Detect which cell encompasses the target text, then output its (x, y) center coordinate. 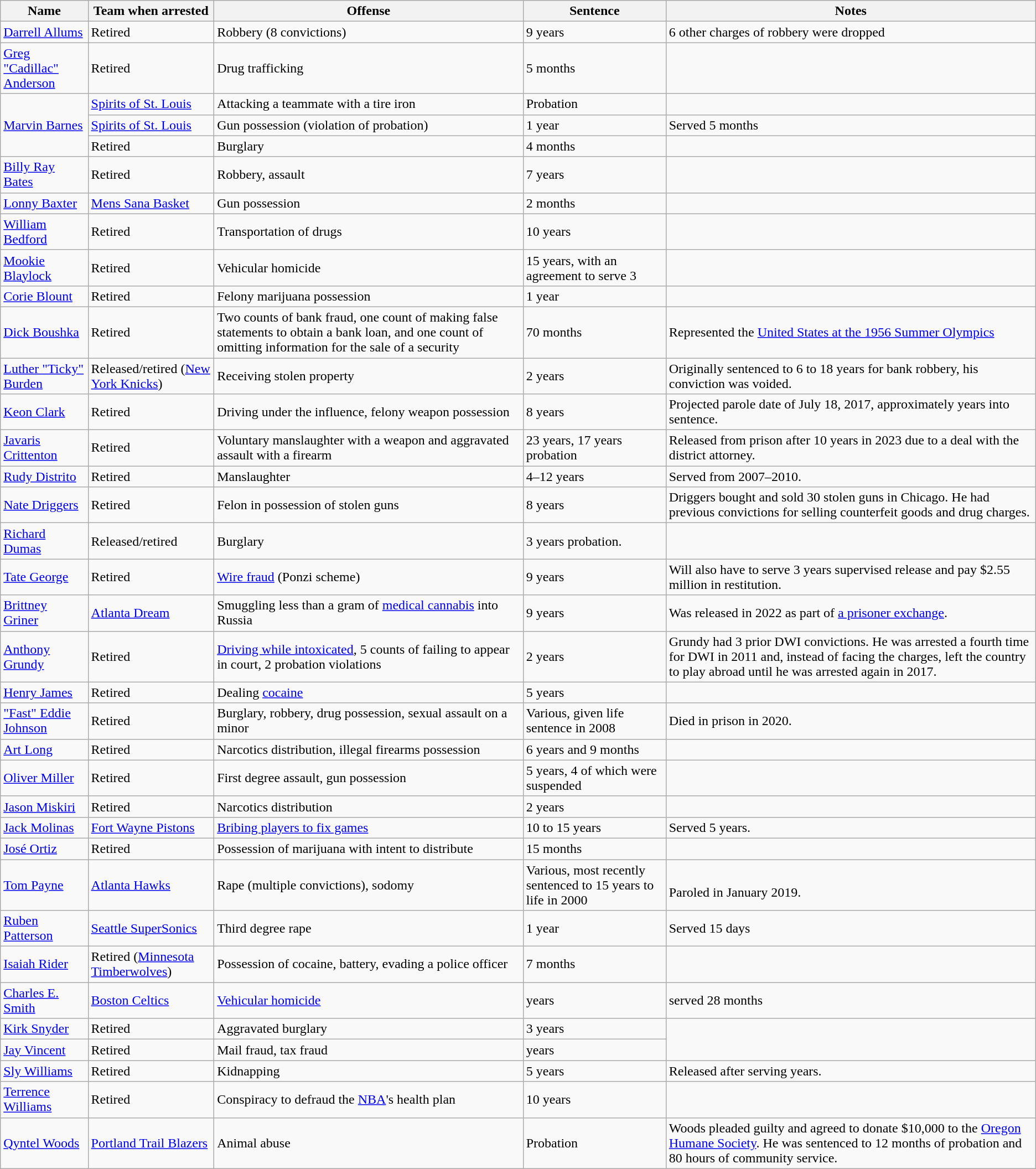
Retired (Minnesota Timberwolves) (151, 964)
Robbery, assault (369, 175)
Isaiah Rider (44, 964)
15 years, with an agreement to serve 3 (594, 268)
Animal abuse (369, 1143)
Rape (multiple convictions), sodomy (369, 884)
Name (44, 11)
4–12 years (594, 477)
Marvin Barnes (44, 125)
Dick Boushka (44, 332)
Fort Wayne Pistons (151, 827)
Dealing cocaine (369, 692)
William Bedford (44, 231)
Atlanta Hawks (151, 884)
Kirk Snyder (44, 1029)
Boston Celtics (151, 1001)
4 months (594, 146)
Darrell Allums (44, 32)
Rudy Distrito (44, 477)
Conspiracy to defraud the NBA's health plan (369, 1099)
Projected parole date of July 18, 2017, approximately years into sentence. (851, 412)
7 years (594, 175)
6 years and 9 months (594, 749)
Originally sentenced to 6 to 18 years for bank robbery, his conviction was voided. (851, 375)
Attacking a teammate with a tire iron (369, 104)
Mens Sana Basket (151, 203)
Mail fraud, tax fraud (369, 1050)
Drug trafficking (369, 68)
Notes (851, 11)
Qyntel Woods (44, 1143)
served 28 months (851, 1001)
Paroled in January 2019. (851, 884)
Released/retired (New York Knicks) (151, 375)
Smuggling less than a gram of medical cannabis into Russia (369, 613)
Served 5 months (851, 125)
Felon in possession of stolen guns (369, 505)
Luther "Ticky" Burden (44, 375)
Robbery (8 convictions) (369, 32)
Jay Vincent (44, 1050)
"Fast" Eddie Johnson (44, 721)
Seattle SuperSonics (151, 929)
Various, most recently sentenced to 15 years to life in 2000 (594, 884)
Served from 2007–2010. (851, 477)
Third degree rape (369, 929)
Art Long (44, 749)
José Ortiz (44, 849)
Narcotics distribution (369, 806)
Driving under the influence, felony weapon possession (369, 412)
Brittney Griner (44, 613)
Charles E. Smith (44, 1001)
Gun possession (369, 203)
Receiving stolen property (369, 375)
Team when arrested (151, 11)
Lonny Baxter (44, 203)
6 other charges of robbery were dropped (851, 32)
Served 5 years. (851, 827)
Atlanta Dream (151, 613)
Richard Dumas (44, 541)
10 to 15 years (594, 827)
Narcotics distribution, illegal firearms possession (369, 749)
Released/retired (151, 541)
Keon Clark (44, 412)
Burglary, robbery, drug possession, sexual assault on a minor (369, 721)
Possession of marijuana with intent to distribute (369, 849)
3 years probation. (594, 541)
7 months (594, 964)
Corie Blount (44, 296)
Oliver Miller (44, 778)
Greg "Cadillac" Anderson (44, 68)
23 years, 17 years probation (594, 448)
Manslaughter (369, 477)
Felony marijuana possession (369, 296)
Terrence Williams (44, 1099)
15 months (594, 849)
Offense (369, 11)
Mookie Blaylock (44, 268)
Jack Molinas (44, 827)
2 months (594, 203)
Billy Ray Bates (44, 175)
Possession of cocaine, battery, evading a police officer (369, 964)
Represented the United States at the 1956 Summer Olympics (851, 332)
Driggers bought and sold 30 stolen guns in Chicago. He had previous convictions for selling counterfeit goods and drug charges. (851, 505)
Jason Miskiri (44, 806)
5 years, 4 of which were suspended (594, 778)
Sentence (594, 11)
Released from prison after 10 years in 2023 due to a deal with the district attorney. (851, 448)
First degree assault, gun possession (369, 778)
Served 15 days (851, 929)
70 months (594, 332)
Various, given life sentence in 2008 (594, 721)
Was released in 2022 as part of a prisoner exchange. (851, 613)
Aggravated burglary (369, 1029)
Anthony Grundy (44, 656)
Died in prison in 2020. (851, 721)
Portland Trail Blazers (151, 1143)
Bribing players to fix games (369, 827)
Tom Payne (44, 884)
Kidnapping (369, 1071)
Tate George (44, 577)
Transportation of drugs (369, 231)
Sly Williams (44, 1071)
Gun possession (violation of probation) (369, 125)
Nate Driggers (44, 505)
Will also have to serve 3 years supervised release and pay $2.55 million in restitution. (851, 577)
5 months (594, 68)
Ruben Patterson (44, 929)
Voluntary manslaughter with a weapon and aggravated assault with a firearm (369, 448)
Released after serving years. (851, 1071)
Driving while intoxicated, 5 counts of failing to appear in court, 2 probation violations (369, 656)
3 years (594, 1029)
Henry James (44, 692)
Javaris Crittenton (44, 448)
Wire fraud (Ponzi scheme) (369, 577)
